From the cell containing the given text, extract its center point as [x, y] coordinate. 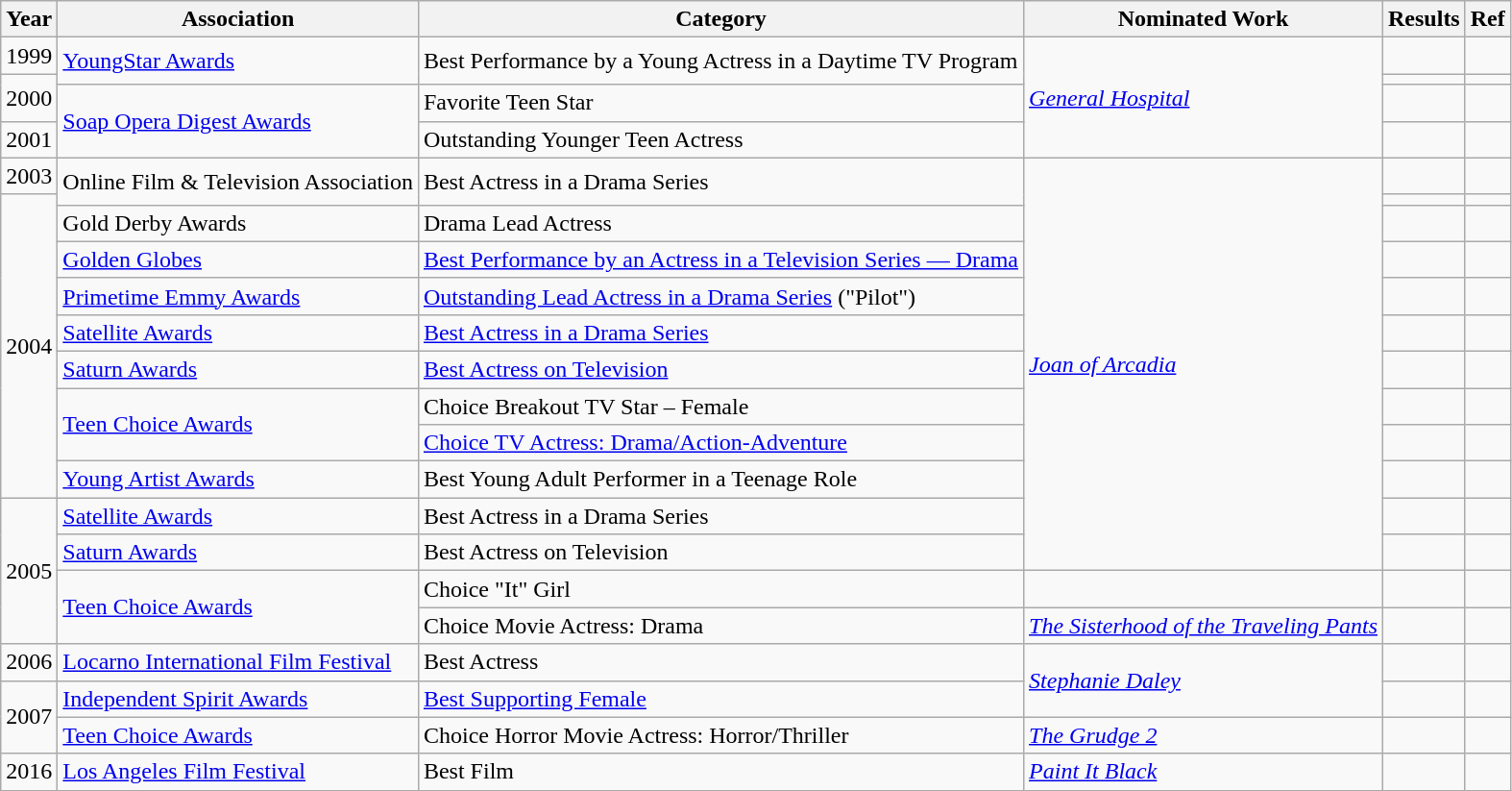
1999 [29, 56]
2006 [29, 662]
Best Performance by an Actress in a Television Series — Drama [720, 260]
Gold Derby Awards [238, 223]
The Grudge 2 [1204, 735]
Best Young Adult Performer in a Teenage Role [720, 480]
Results [1425, 19]
Independent Spirit Awards [238, 699]
Choice Horror Movie Actress: Horror/Thriller [720, 735]
2016 [29, 772]
2003 [29, 176]
Online Film & Television Association [238, 181]
Best Film [720, 772]
YoungStar Awards [238, 62]
2001 [29, 139]
Joan of Arcadia [1204, 364]
Golden Globes [238, 260]
Los Angeles Film Festival [238, 772]
Outstanding Lead Actress in a Drama Series ("Pilot") [720, 296]
Primetime Emmy Awards [238, 296]
Drama Lead Actress [720, 223]
Young Artist Awards [238, 480]
Locarno International Film Festival [238, 662]
Outstanding Younger Teen Actress [720, 139]
The Sisterhood of the Traveling Pants [1204, 626]
Ref [1487, 19]
2000 [29, 98]
Paint It Black [1204, 772]
Association [238, 19]
Best Actress [720, 662]
Choice TV Actress: Drama/Action-Adventure [720, 443]
2007 [29, 717]
General Hospital [1204, 98]
Year [29, 19]
Soap Opera Digest Awards [238, 121]
Best Performance by a Young Actress in a Daytime TV Program [720, 62]
Favorite Teen Star [720, 103]
Choice Movie Actress: Drama [720, 626]
Nominated Work [1204, 19]
Choice "It" Girl [720, 589]
Choice Breakout TV Star – Female [720, 407]
Stephanie Daley [1204, 680]
2004 [29, 346]
Best Supporting Female [720, 699]
2005 [29, 571]
Category [720, 19]
